For the text-containing cell, return its midpoint in (x, y) coordinate format. 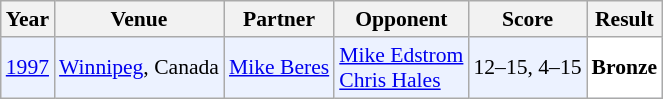
Score (527, 19)
1997 (28, 68)
Year (28, 19)
Opponent (401, 19)
Result (625, 19)
Partner (279, 19)
Bronze (625, 68)
Winnipeg, Canada (139, 68)
Mike Beres (279, 68)
12–15, 4–15 (527, 68)
Venue (139, 19)
Mike Edstrom Chris Hales (401, 68)
